Search for the cell housing the specified text and yield its (X, Y) center coordinate. 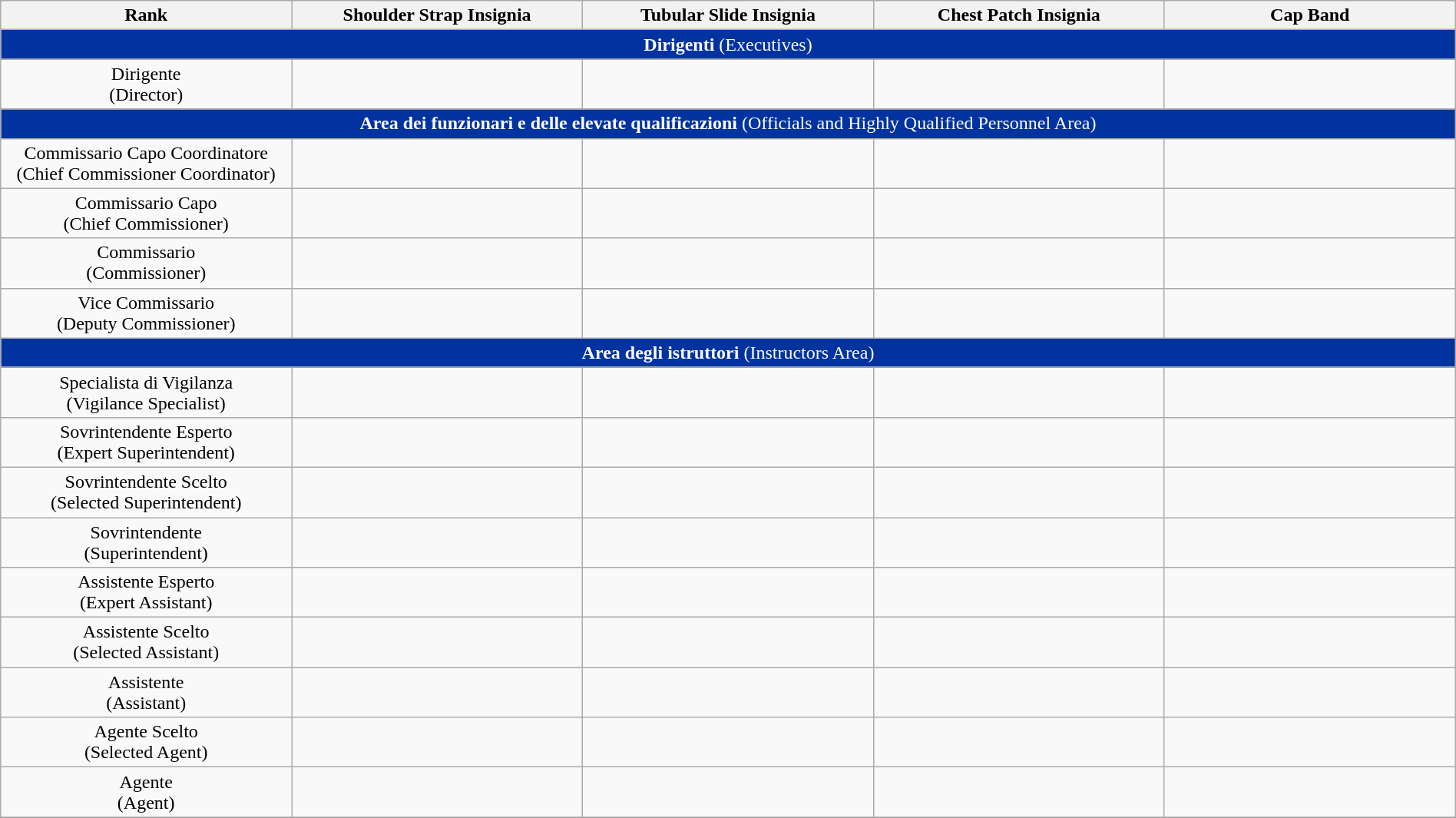
Dirigente(Director) (146, 84)
Cap Band (1310, 15)
Assistente(Assistant) (146, 693)
Chest Patch Insignia (1018, 15)
Dirigenti (Executives) (728, 45)
Agente Scelto(Selected Agent) (146, 742)
Assistente Scelto(Selected Assistant) (146, 642)
Tubular Slide Insignia (728, 15)
Commissario(Commissioner) (146, 263)
Vice Commissario(Deputy Commissioner) (146, 313)
Commissario Capo Coordinatore(Chief Commissioner Coordinator) (146, 163)
Agente(Agent) (146, 793)
Area dei funzionari e delle elevate qualificazioni (Officials and Highly Qualified Personnel Area) (728, 124)
Commissario Capo(Chief Commissioner) (146, 214)
Sovrintendente(Superintendent) (146, 542)
Rank (146, 15)
Area degli istruttori (Instructors Area) (728, 353)
Sovrintendente Scelto(Selected Superintendent) (146, 492)
Specialista di Vigilanza(Vigilance Specialist) (146, 392)
Assistente Esperto(Expert Assistant) (146, 593)
Shoulder Strap Insignia (438, 15)
Sovrintendente Esperto(Expert Superintendent) (146, 442)
